From the cell containing the given text, extract its center point as [X, Y] coordinate. 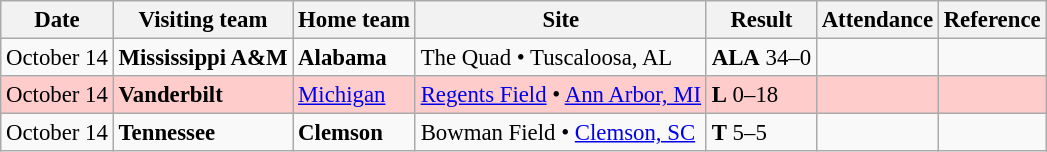
Bowman Field • Clemson, SC [560, 133]
Alabama [354, 58]
Visiting team [203, 20]
Vanderbilt [203, 95]
ALA 34–0 [761, 58]
The Quad • Tuscaloosa, AL [560, 58]
Clemson [354, 133]
L 0–18 [761, 95]
Tennessee [203, 133]
Result [761, 20]
Site [560, 20]
Attendance [877, 20]
Michigan [354, 95]
T 5–5 [761, 133]
Date [57, 20]
Regents Field • Ann Arbor, MI [560, 95]
Home team [354, 20]
Reference [992, 20]
Mississippi A&M [203, 58]
